Determine the (X, Y) coordinate at the center of the cell enclosing the given text.  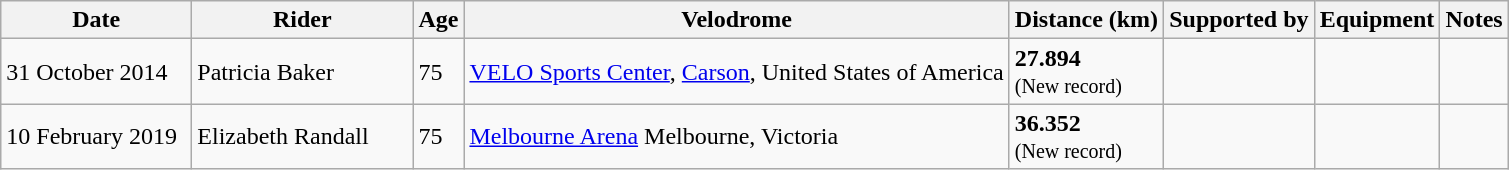
Velodrome (736, 20)
Distance (km) (1086, 20)
Notes (1474, 20)
27.894(New record) (1086, 72)
VELO Sports Center, Carson, United States of America (736, 72)
Elizabeth Randall (302, 136)
Date (96, 20)
Melbourne Arena Melbourne, Victoria (736, 136)
Equipment (1377, 20)
31 October 2014 (96, 72)
Supported by (1239, 20)
Patricia Baker (302, 72)
Age (438, 20)
Rider (302, 20)
36.352(New record) (1086, 136)
10 February 2019 (96, 136)
